Identify which cell holds the provided text, then report its [x, y] central coordinate. 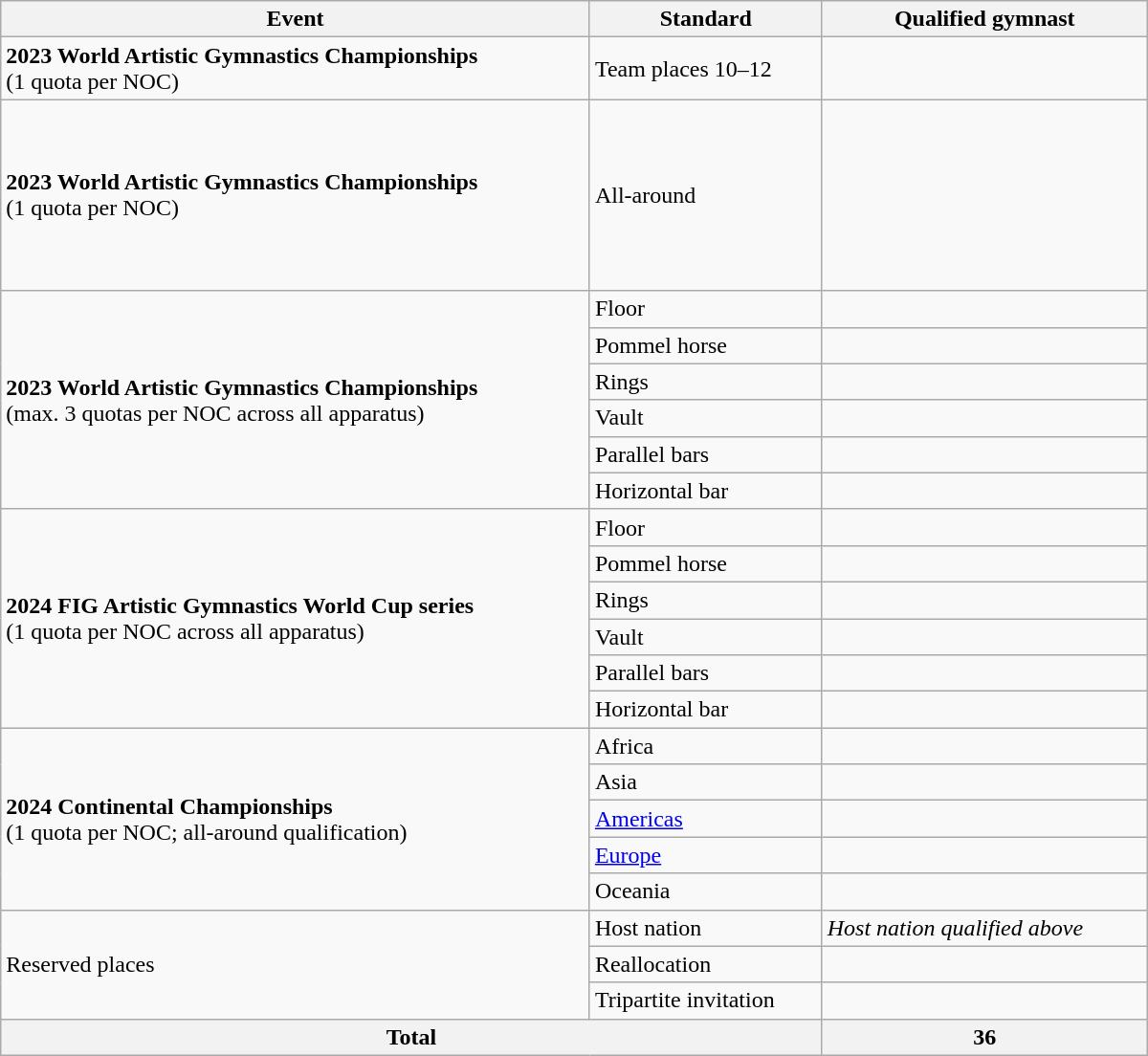
Tripartite invitation [706, 1001]
Africa [706, 746]
Asia [706, 782]
Americas [706, 819]
Event [296, 19]
Team places 10–12 [706, 69]
Total [411, 1037]
Oceania [706, 891]
Standard [706, 19]
2023 World Artistic Gymnastics Championships(max. 3 quotas per NOC across all apparatus) [296, 400]
Europe [706, 855]
Reallocation [706, 964]
Qualified gymnast [984, 19]
2024 Continental Championships(1 quota per NOC; all-around qualification) [296, 819]
Host nation qualified above [984, 928]
Reserved places [296, 964]
36 [984, 1037]
Host nation [706, 928]
All-around [706, 195]
2024 FIG Artistic Gymnastics World Cup series(1 quota per NOC across all apparatus) [296, 618]
